Detect which cell encompasses the target text, then output its (X, Y) center coordinate. 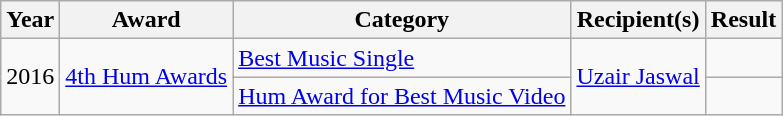
2016 (30, 77)
Recipient(s) (638, 20)
Result (743, 20)
Uzair Jaswal (638, 77)
Hum Award for Best Music Video (402, 96)
4th Hum Awards (146, 77)
Best Music Single (402, 58)
Year (30, 20)
Category (402, 20)
Award (146, 20)
